Return the [x, y] coordinate for the center point of the cell that contains the specified text.  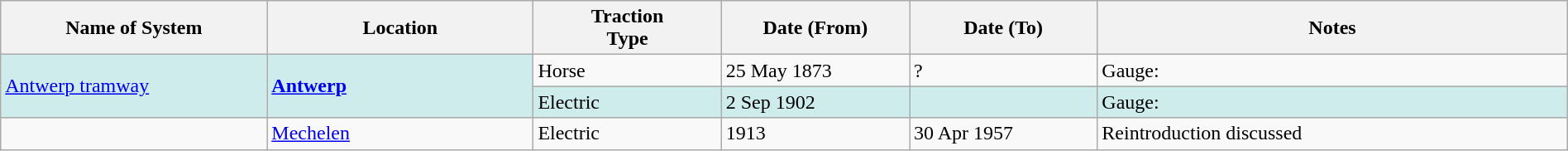
25 May 1873 [815, 71]
30 Apr 1957 [1004, 134]
TractionType [627, 28]
Horse [627, 71]
? [1004, 71]
Mechelen [400, 134]
Antwerp [400, 86]
Date (To) [1004, 28]
Date (From) [815, 28]
Antwerp tramway [134, 86]
Reintroduction discussed [1332, 134]
Name of System [134, 28]
Location [400, 28]
2 Sep 1902 [815, 102]
Notes [1332, 28]
1913 [815, 134]
